Provide the [x, y] coordinate of the cell's center where the given text is located.  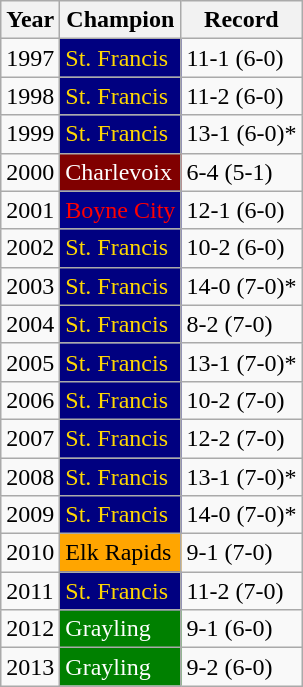
2009 [30, 515]
1999 [30, 134]
10-2 (6-0) [242, 248]
9-2 (6-0) [242, 667]
8-2 (7-0) [242, 324]
2001 [30, 210]
11-1 (6-0) [242, 58]
Elk Rapids [120, 553]
Year [30, 20]
10-2 (7-0) [242, 400]
2005 [30, 362]
9-1 (6-0) [242, 629]
2003 [30, 286]
9-1 (7-0) [242, 553]
2004 [30, 324]
2013 [30, 667]
Boyne City [120, 210]
2012 [30, 629]
2000 [30, 172]
6-4 (5-1) [242, 172]
1997 [30, 58]
2002 [30, 248]
2006 [30, 400]
2007 [30, 438]
2011 [30, 591]
Record [242, 20]
Champion [120, 20]
2008 [30, 477]
11-2 (6-0) [242, 96]
2010 [30, 553]
12-1 (6-0) [242, 210]
13-1 (6-0)* [242, 134]
12-2 (7-0) [242, 438]
Charlevoix [120, 172]
11-2 (7-0) [242, 591]
1998 [30, 96]
